Scan for the cell matching the given text and deliver its (X, Y) coordinate at center. 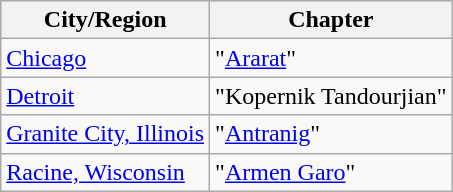
"Ararat" (331, 58)
Granite City, Illinois (106, 134)
"Antranig" (331, 134)
Chapter (331, 20)
"Armen Garo" (331, 172)
Chicago (106, 58)
"Kopernik Tandourjian" (331, 96)
Detroit (106, 96)
City/Region (106, 20)
Racine, Wisconsin (106, 172)
